Identify which cell holds the provided text, then report its (X, Y) central coordinate. 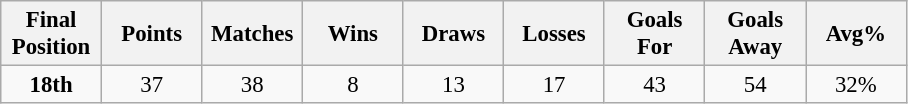
43 (654, 85)
Avg% (856, 34)
Draws (454, 34)
Wins (354, 34)
13 (454, 85)
Final Position (52, 34)
Losses (554, 34)
Goals For (654, 34)
8 (354, 85)
32% (856, 85)
Matches (252, 34)
Points (152, 34)
Goals Away (756, 34)
54 (756, 85)
38 (252, 85)
17 (554, 85)
37 (152, 85)
18th (52, 85)
